Detect which cell encompasses the target text, then output its (x, y) center coordinate. 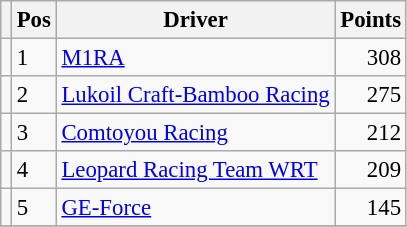
1 (34, 58)
GE-Force (196, 208)
Points (370, 20)
308 (370, 58)
Driver (196, 20)
2 (34, 95)
Pos (34, 20)
275 (370, 95)
5 (34, 208)
Leopard Racing Team WRT (196, 170)
3 (34, 133)
Comtoyou Racing (196, 133)
209 (370, 170)
4 (34, 170)
M1RA (196, 58)
145 (370, 208)
212 (370, 133)
Lukoil Craft-Bamboo Racing (196, 95)
